Locate the cell with the specified text and output its (x, y) center coordinate. 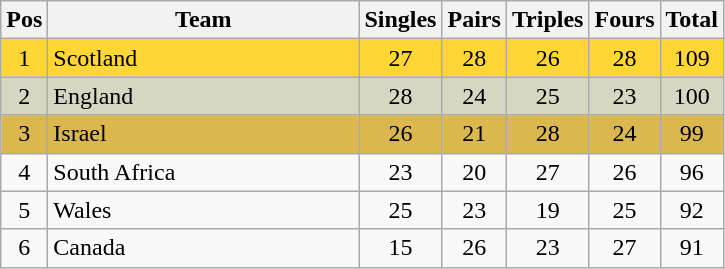
20 (474, 172)
Pos (24, 20)
Israel (204, 134)
Singles (400, 20)
5 (24, 210)
15 (400, 248)
South Africa (204, 172)
Canada (204, 248)
Triples (548, 20)
3 (24, 134)
2 (24, 96)
21 (474, 134)
96 (692, 172)
Scotland (204, 58)
99 (692, 134)
100 (692, 96)
Team (204, 20)
6 (24, 248)
England (204, 96)
Pairs (474, 20)
91 (692, 248)
19 (548, 210)
Wales (204, 210)
Total (692, 20)
92 (692, 210)
1 (24, 58)
109 (692, 58)
4 (24, 172)
Fours (624, 20)
